Return the [X, Y] coordinate for the center point of the cell that contains the specified text.  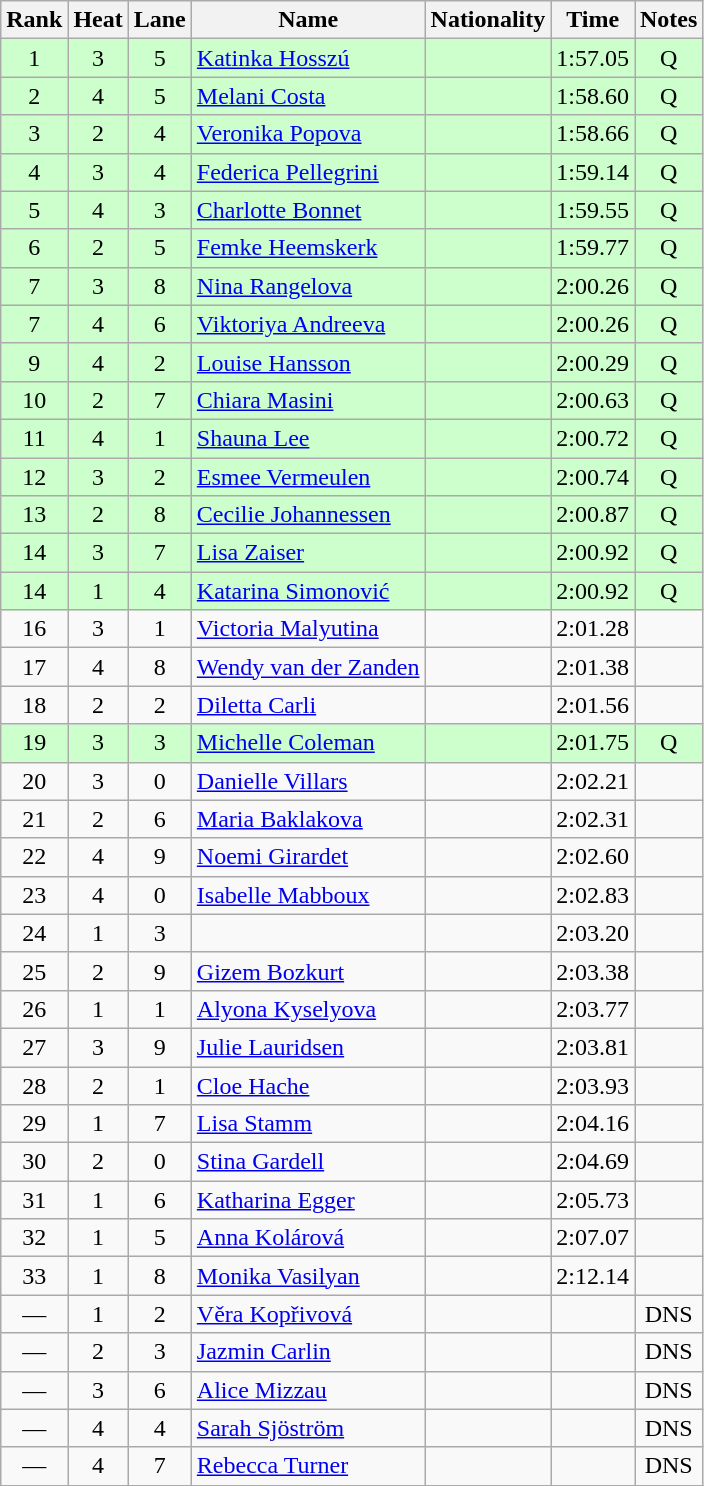
Name [308, 20]
Lisa Zaiser [308, 553]
Diletta Carli [308, 705]
Nationality [488, 20]
25 [34, 971]
2:01.75 [593, 743]
Alice Mizzau [308, 1390]
Noemi Girardet [308, 857]
27 [34, 1047]
Danielle Villars [308, 781]
2:00.72 [593, 438]
26 [34, 1009]
Heat [98, 20]
18 [34, 705]
Katarina Simonović [308, 591]
Lisa Stamm [308, 1124]
2:02.21 [593, 781]
10 [34, 400]
Charlotte Bonnet [308, 210]
23 [34, 895]
2:02.60 [593, 857]
22 [34, 857]
28 [34, 1085]
Gizem Bozkurt [308, 971]
2:03.77 [593, 1009]
Cecilie Johannessen [308, 515]
Isabelle Mabboux [308, 895]
Time [593, 20]
Louise Hansson [308, 362]
Melani Costa [308, 96]
2:02.83 [593, 895]
24 [34, 933]
Federica Pellegrini [308, 172]
19 [34, 743]
Monika Vasilyan [308, 1276]
2:00.87 [593, 515]
2:00.74 [593, 477]
2:05.73 [593, 1200]
Věra Kopřivová [308, 1314]
Victoria Malyutina [308, 629]
1:59.77 [593, 248]
1:59.55 [593, 210]
29 [34, 1124]
2:03.81 [593, 1047]
32 [34, 1238]
1:58.60 [593, 96]
2:02.31 [593, 819]
2:01.56 [593, 705]
1:57.05 [593, 58]
31 [34, 1200]
2:04.16 [593, 1124]
Jazmin Carlin [308, 1352]
2:03.38 [593, 971]
17 [34, 667]
Femke Heemskerk [308, 248]
Rebecca Turner [308, 1466]
2:03.20 [593, 933]
20 [34, 781]
1:59.14 [593, 172]
Stina Gardell [308, 1162]
Maria Baklakova [308, 819]
Lane [160, 20]
Katharina Egger [308, 1200]
Anna Kolárová [308, 1238]
Julie Lauridsen [308, 1047]
Sarah Sjöström [308, 1428]
Michelle Coleman [308, 743]
2:03.93 [593, 1085]
13 [34, 515]
Viktoriya Andreeva [308, 324]
Esmee Vermeulen [308, 477]
30 [34, 1162]
2:00.63 [593, 400]
16 [34, 629]
Veronika Popova [308, 134]
Wendy van der Zanden [308, 667]
Notes [668, 20]
2:07.07 [593, 1238]
12 [34, 477]
11 [34, 438]
Nina Rangelova [308, 286]
Cloe Hache [308, 1085]
1:58.66 [593, 134]
2:01.28 [593, 629]
2:00.29 [593, 362]
Katinka Hosszú [308, 58]
2:12.14 [593, 1276]
33 [34, 1276]
Chiara Masini [308, 400]
2:04.69 [593, 1162]
2:01.38 [593, 667]
Rank [34, 20]
21 [34, 819]
Shauna Lee [308, 438]
Alyona Kyselyova [308, 1009]
